Scan for the cell matching the given text and deliver its [x, y] coordinate at center. 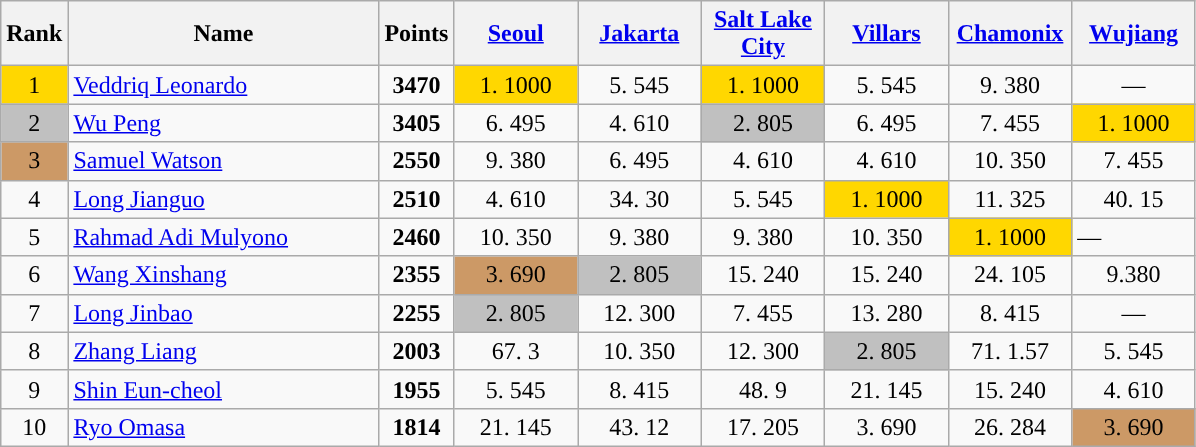
Zhang Liang [224, 351]
34. 30 [640, 199]
Ryo Omasa [224, 427]
71. 1.57 [1010, 351]
3405 [416, 123]
2355 [416, 275]
Wang Xinshang [224, 275]
1 [34, 85]
43. 12 [640, 427]
Samuel Watson [224, 161]
48. 9 [763, 389]
Jakarta [640, 34]
2003 [416, 351]
2510 [416, 199]
9.380 [1134, 275]
7 [34, 313]
Long Jinbao [224, 313]
11. 325 [1010, 199]
Rank [34, 34]
3470 [416, 85]
1955 [416, 389]
Wu Peng [224, 123]
10 [34, 427]
4 [34, 199]
Salt Lake City [763, 34]
6 [34, 275]
Seoul [516, 34]
2255 [416, 313]
Long Jianguo [224, 199]
Veddriq Leonardo [224, 85]
2460 [416, 237]
67. 3 [516, 351]
Points [416, 34]
13. 280 [887, 313]
Shin Eun-cheol [224, 389]
24. 105 [1010, 275]
8 [34, 351]
9 [34, 389]
Name [224, 34]
5 [34, 237]
40. 15 [1134, 199]
2550 [416, 161]
3 [34, 161]
2 [34, 123]
Villars [887, 34]
Wujiang [1134, 34]
1814 [416, 427]
Chamonix [1010, 34]
26. 284 [1010, 427]
Rahmad Adi Mulyono [224, 237]
17. 205 [763, 427]
